Return (x, y) of the center of cell containing provided text 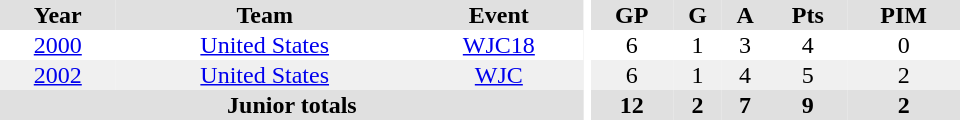
3 (745, 45)
Event (499, 15)
Team (265, 15)
Junior totals (292, 105)
5 (808, 75)
9 (808, 105)
12 (632, 105)
7 (745, 105)
GP (632, 15)
Pts (808, 15)
WJC18 (499, 45)
G (698, 15)
2000 (58, 45)
0 (904, 45)
Year (58, 15)
PIM (904, 15)
WJC (499, 75)
2002 (58, 75)
A (745, 15)
